Provide the [X, Y] coordinate of the cell's center where the given text is located.  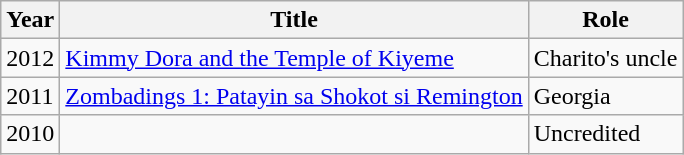
Role [606, 20]
Year [30, 20]
2011 [30, 96]
Charito's uncle [606, 58]
Kimmy Dora and the Temple of Kiyeme [294, 58]
2012 [30, 58]
Title [294, 20]
Zombadings 1: Patayin sa Shokot si Remington [294, 96]
2010 [30, 134]
Uncredited [606, 134]
Georgia [606, 96]
